Find where the given text appears and provide that cell's center as [x, y] coordinate. 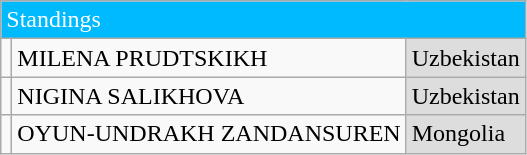
MILENA PRUDTSKIKH [209, 58]
OYUN-UNDRAKH ZANDANSUREN [209, 134]
NIGINA SALIKHOVA [209, 96]
Standings [263, 20]
Mongolia [466, 134]
